Search for the cell housing the specified text and yield its (x, y) center coordinate. 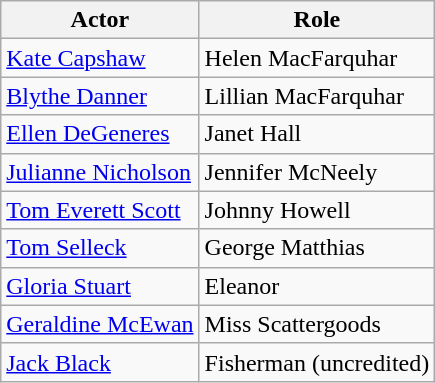
Janet Hall (317, 134)
Miss Scattergoods (317, 324)
Geraldine McEwan (100, 324)
Actor (100, 20)
Jennifer McNeely (317, 172)
Kate Capshaw (100, 58)
Ellen DeGeneres (100, 134)
Julianne Nicholson (100, 172)
Blythe Danner (100, 96)
Johnny Howell (317, 210)
Tom Selleck (100, 248)
Helen MacFarquhar (317, 58)
Gloria Stuart (100, 286)
Jack Black (100, 362)
Eleanor (317, 286)
George Matthias (317, 248)
Role (317, 20)
Lillian MacFarquhar (317, 96)
Tom Everett Scott (100, 210)
Fisherman (uncredited) (317, 362)
